Return the (x, y) coordinate for the center point of the cell that contains the specified text.  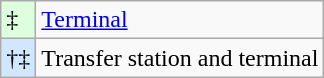
Transfer station and terminal (180, 58)
Terminal (180, 20)
‡ (18, 20)
†‡ (18, 58)
